Return [X, Y] of the center of cell containing provided text 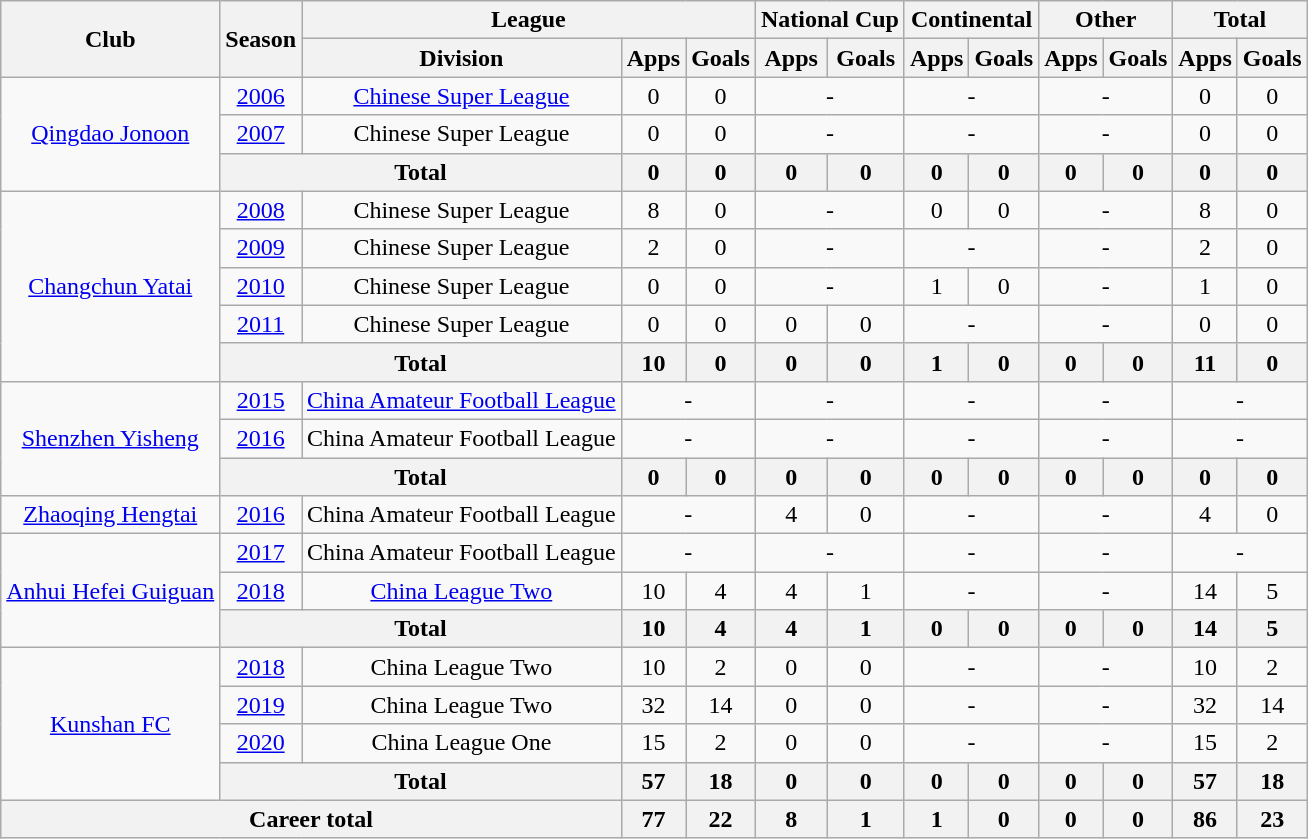
Continental [971, 20]
2007 [261, 134]
2015 [261, 400]
2006 [261, 96]
Career total [311, 819]
23 [1272, 819]
Shenzhen Yisheng [110, 438]
Division [462, 58]
Other [1106, 20]
77 [653, 819]
22 [721, 819]
86 [1205, 819]
League [529, 20]
2019 [261, 705]
China League One [462, 743]
2020 [261, 743]
Changchun Yatai [110, 286]
Anhui Hefei Guiguan [110, 591]
2009 [261, 248]
2011 [261, 324]
Kunshan FC [110, 724]
Zhaoqing Hengtai [110, 515]
Season [261, 39]
Qingdao Jonoon [110, 134]
Club [110, 39]
2010 [261, 286]
2017 [261, 553]
National Cup [830, 20]
11 [1205, 362]
2008 [261, 210]
